Determine the [X, Y] coordinate at the center of the cell enclosing the given text.  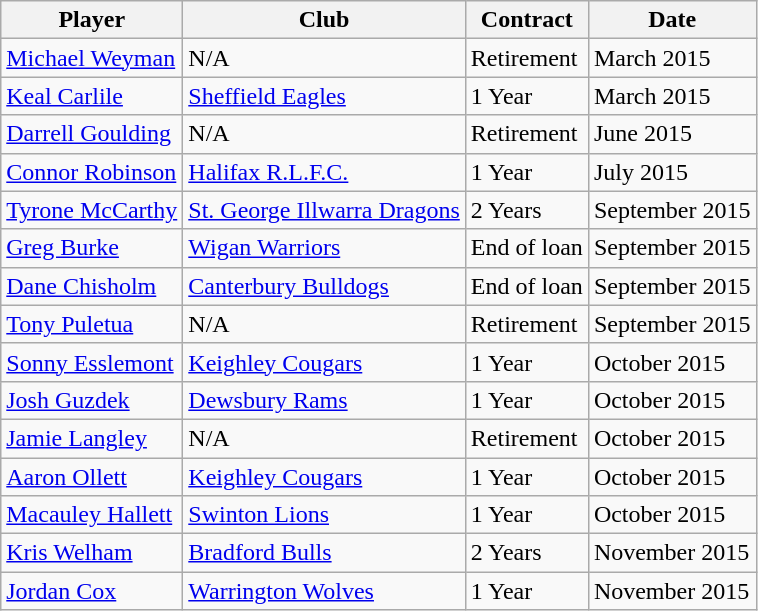
Dewsbury Rams [324, 400]
Tony Puletua [92, 324]
Keal Carlile [92, 96]
Michael Weyman [92, 58]
Jordan Cox [92, 591]
Connor Robinson [92, 172]
Swinton Lions [324, 515]
Contract [526, 20]
Canterbury Bulldogs [324, 286]
Dane Chisholm [92, 286]
Kris Welham [92, 553]
St. George Illwarra Dragons [324, 210]
Bradford Bulls [324, 553]
July 2015 [672, 172]
Player [92, 20]
Tyrone McCarthy [92, 210]
Aaron Ollett [92, 477]
Sheffield Eagles [324, 96]
Date [672, 20]
Macauley Hallett [92, 515]
Darrell Goulding [92, 134]
June 2015 [672, 134]
Club [324, 20]
Greg Burke [92, 248]
Jamie Langley [92, 438]
Sonny Esslemont [92, 362]
Halifax R.L.F.C. [324, 172]
Wigan Warriors [324, 248]
Warrington Wolves [324, 591]
Josh Guzdek [92, 400]
